Identify which cell holds the provided text, then report its [x, y] central coordinate. 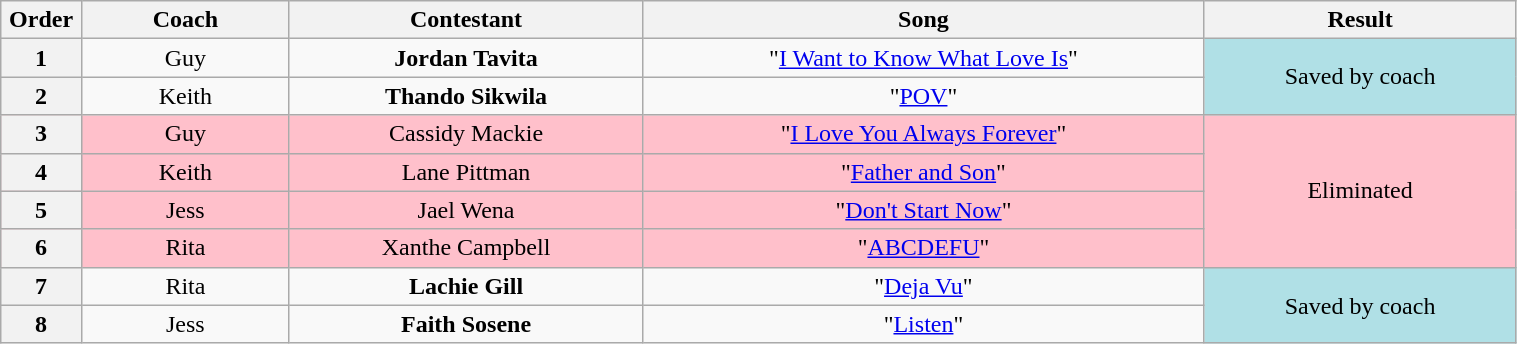
2 [42, 96]
Contestant [466, 20]
Faith Sosene [466, 324]
8 [42, 324]
"ABCDEFU" [924, 248]
4 [42, 172]
Thando Sikwila [466, 96]
Eliminated [1360, 191]
"POV" [924, 96]
"Listen" [924, 324]
Xanthe Campbell [466, 248]
Cassidy Mackie [466, 134]
"I Want to Know What Love Is" [924, 58]
Lachie Gill [466, 286]
"I Love You Always Forever" [924, 134]
7 [42, 286]
Result [1360, 20]
Jael Wena [466, 210]
6 [42, 248]
5 [42, 210]
Coach [185, 20]
"Deja Vu" [924, 286]
1 [42, 58]
Jordan Tavita [466, 58]
3 [42, 134]
"Father and Son" [924, 172]
Lane Pittman [466, 172]
Order [42, 20]
"Don't Start Now" [924, 210]
Song [924, 20]
